Detect which cell encompasses the target text, then output its [X, Y] center coordinate. 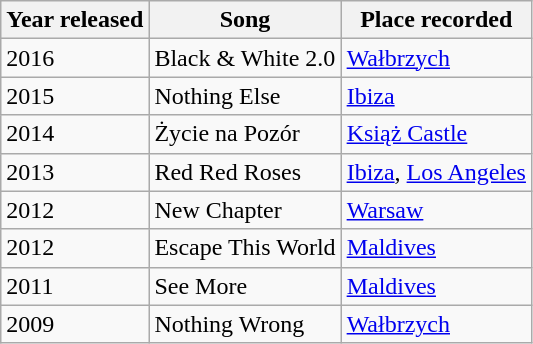
2015 [75, 96]
Place recorded [436, 20]
Ibiza [436, 96]
Nothing Else [245, 96]
Black & White 2.0 [245, 58]
See More [245, 286]
Warsaw [436, 210]
Książ Castle [436, 134]
2011 [75, 286]
Ibiza, Los Angeles [436, 172]
New Chapter [245, 210]
2014 [75, 134]
Song [245, 20]
2013 [75, 172]
Życie na Pozór [245, 134]
Red Red Roses [245, 172]
Escape This World [245, 248]
Nothing Wrong [245, 324]
2009 [75, 324]
Year released [75, 20]
2016 [75, 58]
